Scan for the cell matching the given text and deliver its [x, y] coordinate at center. 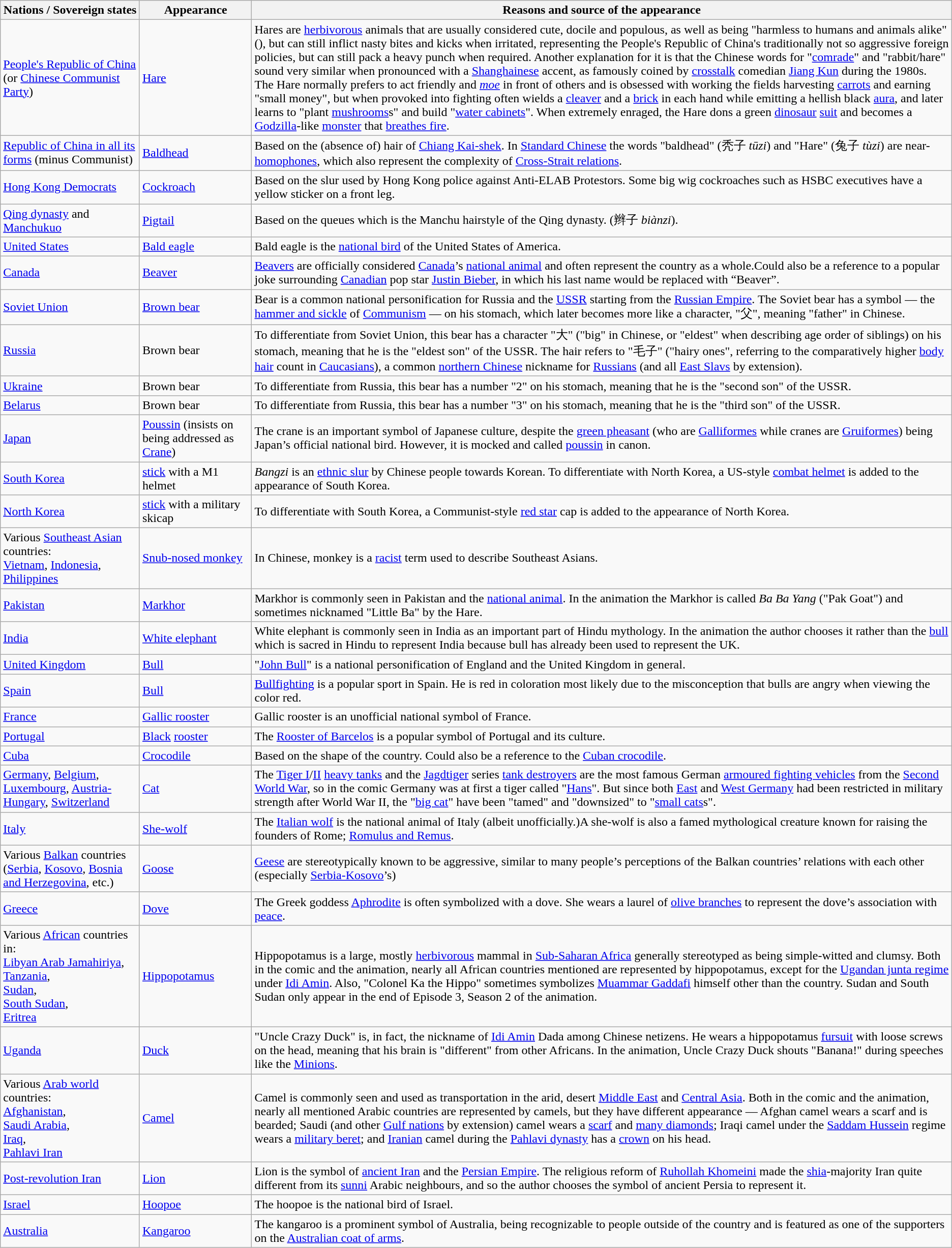
Goose [195, 868]
Qing dynasty and Manchukuo [70, 220]
Duck [195, 1050]
Based on the shape of the country. Could also be a reference to the Cuban crocodile. [602, 756]
Dove [195, 909]
The Greek goddess Aphrodite is often symbolized with a dove. She wears a laurel of olive branches to represent the dove’s association with peace. [602, 909]
Appearance [195, 10]
To differentiate with South Korea, a Communist-style red star cap is added to the appearance of North Korea. [602, 512]
Russia [70, 350]
North Korea [70, 512]
She-wolf [195, 828]
Ukraine [70, 386]
Snub-nosed monkey [195, 559]
Lion [195, 1178]
Gallic rooster is an unofficial national symbol of France. [602, 717]
France [70, 717]
Various Arab world countries:Afghanistan,Saudi Arabia,Iraq,Pahlavi Iran [70, 1117]
Based on the queues which is the Manchu hairstyle of the Qing dynasty. (辫子 biànzi). [602, 220]
To differentiate from Russia, this bear has a number "2" on his stomach, meaning that he is the "second son" of the USSR. [602, 386]
The Rooster of Barcelos is a popular symbol of Portugal and its culture. [602, 736]
Hong Kong Democrats [70, 187]
In Chinese, monkey is a racist term used to describe Southeast Asians. [602, 559]
Various African countries in:Libyan Arab Jamahiriya,Tanzania,Sudan,South Sudan,Eritrea [70, 976]
Spain [70, 691]
United States [70, 247]
Soviet Union [70, 307]
Italy [70, 828]
Bald eagle is the national bird of the United States of America. [602, 247]
Cat [195, 789]
Hoopoe [195, 1205]
Hippopotamus [195, 976]
Baldhead [195, 153]
To differentiate from Russia, this bear has a number "3" on his stomach, meaning that he is the "third son" of the USSR. [602, 405]
Uganda [70, 1050]
United Kingdom [70, 664]
Portugal [70, 736]
Various Balkan countries (Serbia, Kosovo, Bosnia and Herzegovina, etc.) [70, 868]
Nations / Sovereign states [70, 10]
Australia [70, 1231]
Israel [70, 1205]
Various Southeast Asian countries:Vietnam, Indonesia, Philippines [70, 559]
Pakistan [70, 605]
Gallic rooster [195, 717]
South Korea [70, 478]
Pigtail [195, 220]
Bald eagle [195, 247]
Beaver [195, 273]
stick with a military skicap [195, 512]
Reasons and source of the appearance [602, 10]
Germany, Belgium, Luxembourg, Austria-Hungary, Switzerland [70, 789]
"John Bull" is a national personification of England and the United Kingdom in general. [602, 664]
India [70, 638]
Poussin (insists on being addressed as Crane) [195, 438]
Black rooster [195, 736]
Post-revolution Iran [70, 1178]
People's Republic of China(or Chinese Communist Party) [70, 77]
Cockroach [195, 187]
Kangaroo [195, 1231]
Canada [70, 273]
Markhor [195, 605]
Japan [70, 438]
Cuba [70, 756]
stick with a M1 helmet [195, 478]
White elephant [195, 638]
Camel [195, 1117]
Belarus [70, 405]
Crocodile [195, 756]
Republic of China in all its forms (minus Communist) [70, 153]
Hare [195, 77]
Greece [70, 909]
The hoopoe is the national bird of Israel. [602, 1205]
